Locate the cell with the specified text and output its [X, Y] center coordinate. 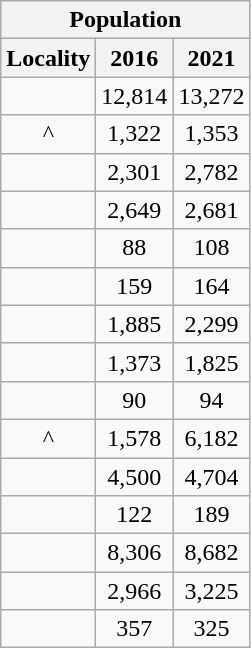
3,225 [212, 591]
90 [134, 400]
94 [212, 400]
357 [134, 629]
4,500 [134, 477]
2,966 [134, 591]
2021 [212, 58]
Locality [48, 58]
1,885 [134, 324]
2,649 [134, 210]
2016 [134, 58]
8,306 [134, 553]
8,682 [212, 553]
1,353 [212, 134]
1,322 [134, 134]
13,272 [212, 96]
Population [126, 20]
6,182 [212, 438]
12,814 [134, 96]
2,301 [134, 172]
189 [212, 515]
122 [134, 515]
2,782 [212, 172]
1,578 [134, 438]
1,825 [212, 362]
159 [134, 286]
108 [212, 248]
164 [212, 286]
2,681 [212, 210]
88 [134, 248]
325 [212, 629]
4,704 [212, 477]
2,299 [212, 324]
1,373 [134, 362]
